Return the [X, Y] coordinate for the center point of the cell that contains the specified text.  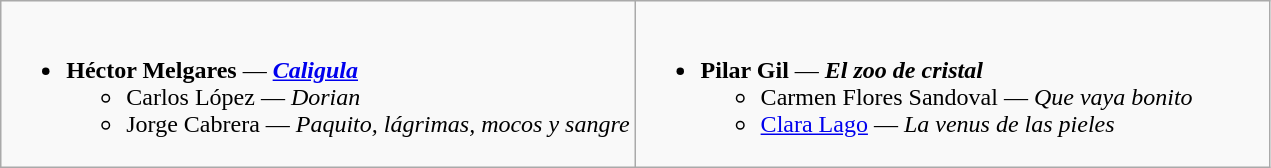
Héctor Melgares — CaligulaCarlos López — DorianJorge Cabrera — Paquito, lágrimas, mocos y sangre [318, 84]
Pilar Gil — El zoo de cristalCarmen Flores Sandoval — Que vaya bonitoClara Lago — La venus de las pieles [952, 84]
